Extract the (X, Y) coordinate from the center of the cell holding the provided text.  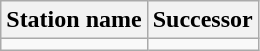
Station name (74, 20)
Successor (202, 20)
